Capture the cell that displays the provided text and extract its [X, Y] central coordinate. 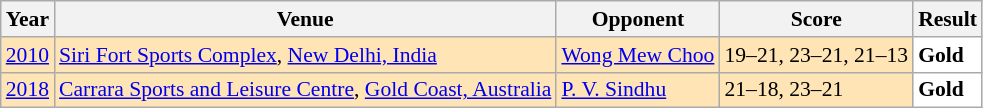
19–21, 23–21, 21–13 [816, 55]
2018 [28, 90]
Siri Fort Sports Complex, New Delhi, India [305, 55]
Score [816, 19]
Result [948, 19]
21–18, 23–21 [816, 90]
Opponent [638, 19]
Venue [305, 19]
Wong Mew Choo [638, 55]
Carrara Sports and Leisure Centre, Gold Coast, Australia [305, 90]
P. V. Sindhu [638, 90]
2010 [28, 55]
Year [28, 19]
